From the cell containing the given text, extract its center point as [x, y] coordinate. 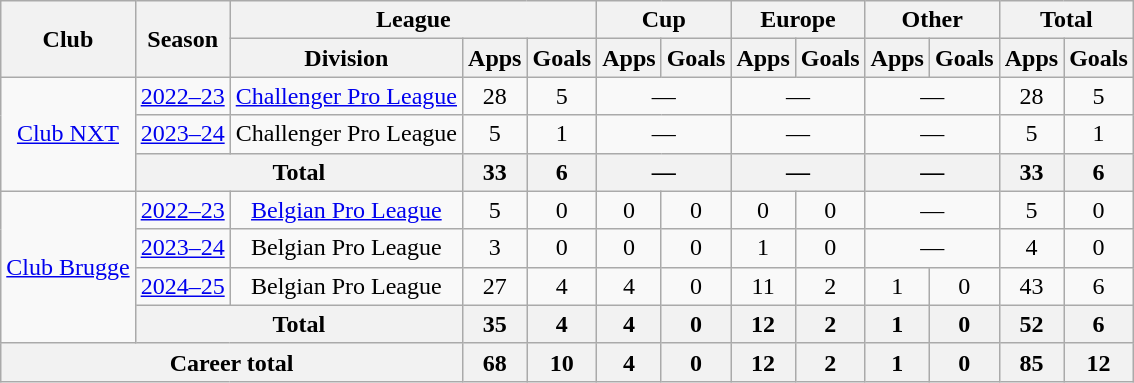
League [413, 20]
Club [68, 39]
Division [346, 58]
Career total [232, 362]
85 [1031, 362]
Club NXT [68, 134]
2024–25 [182, 286]
Club Brugge [68, 267]
43 [1031, 286]
Cup [664, 20]
Other [932, 20]
68 [495, 362]
10 [562, 362]
11 [763, 286]
3 [495, 248]
Season [182, 39]
52 [1031, 324]
Europe [798, 20]
27 [495, 286]
35 [495, 324]
